Capture the cell that displays the provided text and extract its [X, Y] central coordinate. 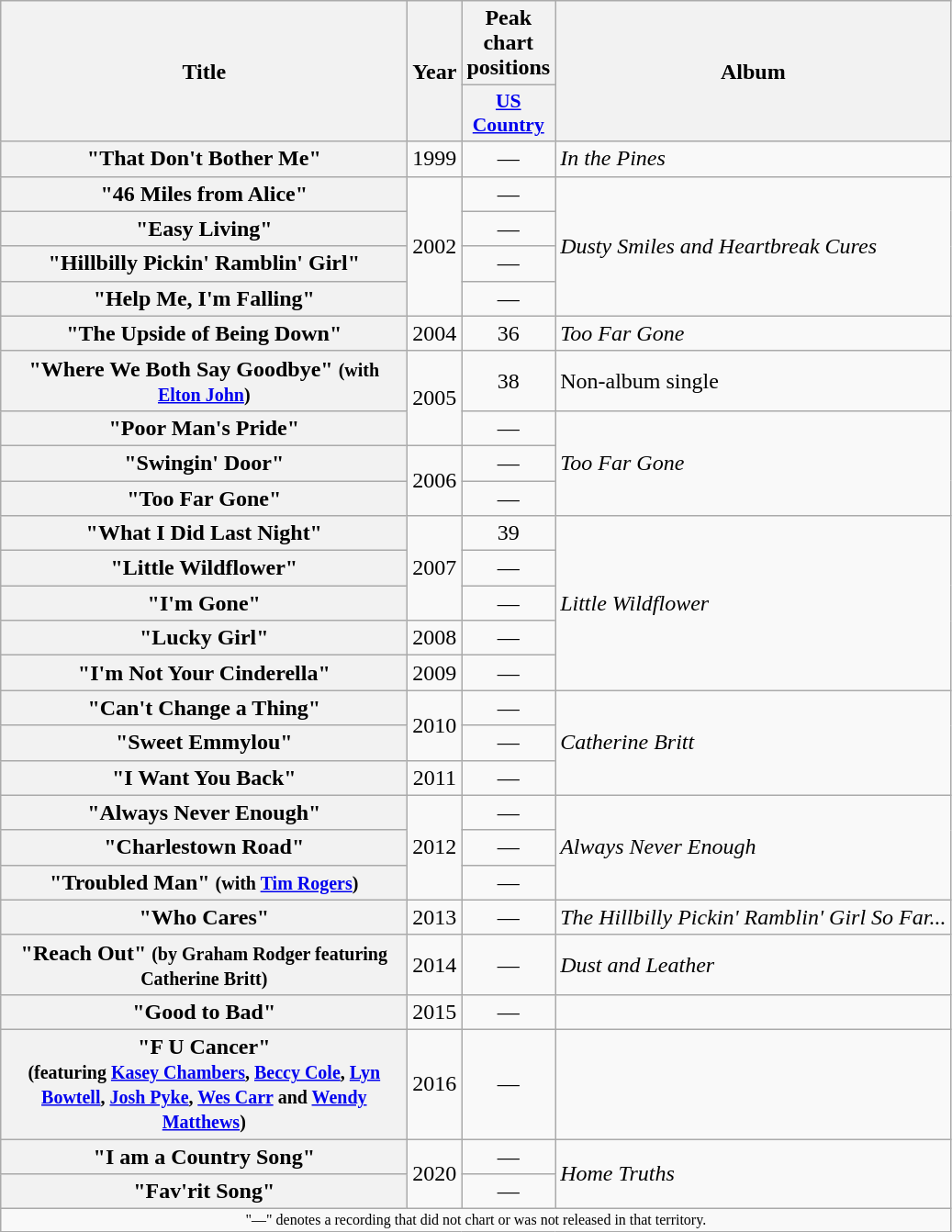
38 [509, 380]
In the Pines [753, 159]
"That Don't Bother Me" [204, 159]
2011 [435, 778]
"Swingin' Door" [204, 463]
"Sweet Emmylou" [204, 743]
2004 [435, 333]
The Hillbilly Pickin' Ramblin' Girl So Far... [753, 917]
"I am a Country Song" [204, 1156]
2007 [435, 568]
Non-album single [753, 380]
"—" denotes a recording that did not chart or was not released in that territory. [476, 1220]
"I'm Gone" [204, 603]
"The Upside of Being Down" [204, 333]
"Can't Change a Thing" [204, 708]
"46 Miles from Alice" [204, 194]
"Help Me, I'm Falling" [204, 298]
"Reach Out" (by Graham Rodger featuring Catherine Britt) [204, 964]
US Country [509, 114]
2010 [435, 725]
"Fav'rit Song" [204, 1192]
Album [753, 72]
Year [435, 72]
"Always Never Enough" [204, 812]
2009 [435, 673]
"Good to Bad" [204, 1012]
"Easy Living" [204, 229]
2014 [435, 964]
"Troubled Man" (with Tim Rogers) [204, 882]
Dust and Leather [753, 964]
2002 [435, 246]
Title [204, 72]
"Lucky Girl" [204, 638]
2013 [435, 917]
"Little Wildflower" [204, 568]
"Charlestown Road" [204, 847]
2016 [435, 1083]
2008 [435, 638]
1999 [435, 159]
2005 [435, 398]
"I Want You Back" [204, 778]
"What I Did Last Night" [204, 533]
Peak chart positions [509, 43]
39 [509, 533]
36 [509, 333]
"I'm Not Your Cinderella" [204, 673]
2020 [435, 1173]
Home Truths [753, 1173]
Little Wildflower [753, 603]
"Too Far Gone" [204, 498]
Dusty Smiles and Heartbreak Cures [753, 246]
2006 [435, 480]
2012 [435, 847]
"Who Cares" [204, 917]
"Hillbilly Pickin' Ramblin' Girl" [204, 263]
Always Never Enough [753, 847]
"Where We Both Say Goodbye" (with Elton John) [204, 380]
"Poor Man's Pride" [204, 428]
2015 [435, 1012]
"F U Cancer" (featuring Kasey Chambers, Beccy Cole, Lyn Bowtell, Josh Pyke, Wes Carr and Wendy Matthews) [204, 1083]
Catherine Britt [753, 743]
